Locate the cell with the specified text and output its [x, y] center coordinate. 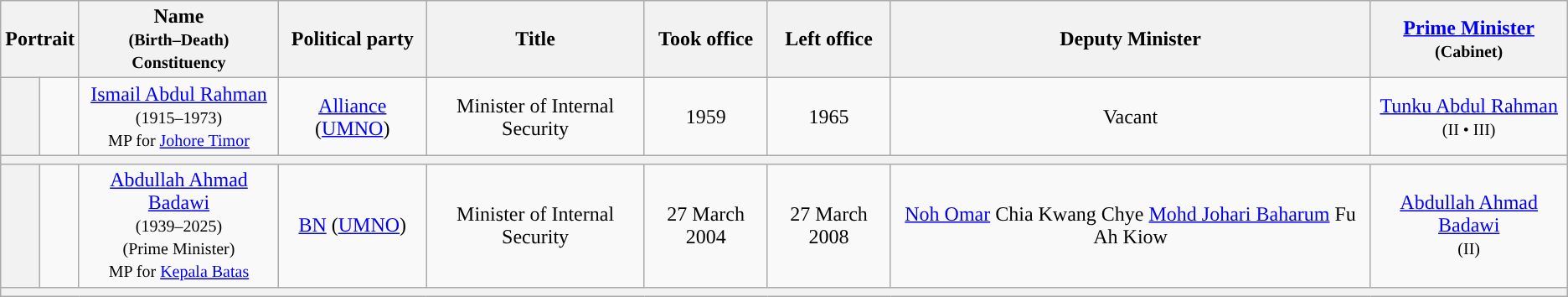
27 March 2008 [829, 226]
BN (UMNO) [353, 226]
27 March 2004 [705, 226]
Title [535, 39]
Tunku Abdul Rahman(II • III) [1469, 117]
Noh Omar Chia Kwang Chye Mohd Johari Baharum Fu Ah Kiow [1131, 226]
Portrait [40, 39]
Political party [353, 39]
Name(Birth–Death)Constituency [178, 39]
Prime Minister(Cabinet) [1469, 39]
Alliance (UMNO) [353, 117]
Vacant [1131, 117]
Left office [829, 39]
Deputy Minister [1131, 39]
1965 [829, 117]
Took office [705, 39]
Ismail Abdul Rahman(1915–1973)MP for Johore Timor [178, 117]
Abdullah Ahmad Badawi(II) [1469, 226]
1959 [705, 117]
Abdullah Ahmad Badawi(1939–2025)(Prime Minister) MP for Kepala Batas [178, 226]
